Determine the [x, y] coordinate at the center of the cell enclosing the given text.  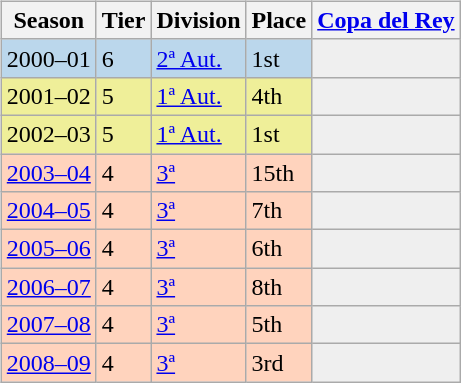
3rd [279, 363]
5th [279, 325]
15th [279, 173]
Division [198, 20]
4th [279, 96]
2002–03 [48, 134]
2000–01 [48, 58]
2005–06 [48, 249]
2006–07 [48, 287]
2ª Aut. [198, 58]
Season [48, 20]
6 [124, 58]
2008–09 [48, 363]
8th [279, 287]
Copa del Rey [386, 20]
2004–05 [48, 211]
6th [279, 249]
Tier [124, 20]
2001–02 [48, 96]
2003–04 [48, 173]
Place [279, 20]
7th [279, 211]
2007–08 [48, 325]
